From the cell containing the given text, extract its center point as (X, Y) coordinate. 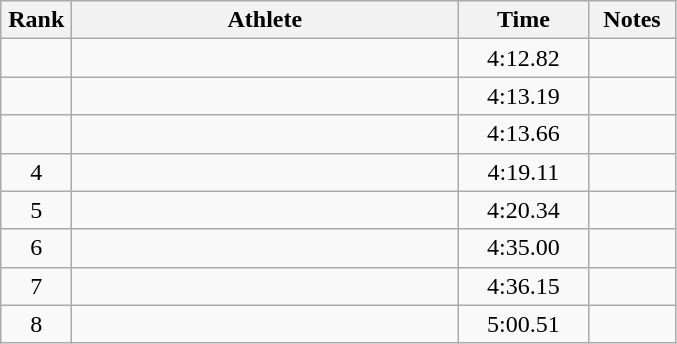
5:00.51 (524, 324)
4:13.66 (524, 134)
Rank (36, 20)
4:13.19 (524, 96)
Time (524, 20)
4 (36, 172)
4:36.15 (524, 286)
4:19.11 (524, 172)
Athlete (265, 20)
7 (36, 286)
4:35.00 (524, 248)
6 (36, 248)
8 (36, 324)
Notes (632, 20)
5 (36, 210)
4:12.82 (524, 58)
4:20.34 (524, 210)
